Pinpoint the cell where the given text exists, returning its [x, y] midpoint coordinate. 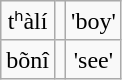
bõnî [28, 59]
'see' [94, 59]
tʰàlí [28, 21]
'boy' [94, 21]
